Capture the cell that displays the provided text and extract its (X, Y) central coordinate. 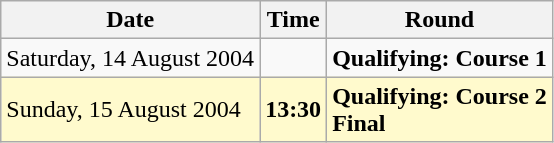
Saturday, 14 August 2004 (130, 58)
13:30 (294, 110)
Date (130, 20)
Round (440, 20)
Qualifying: Course 1 (440, 58)
Qualifying: Course 2Final (440, 110)
Sunday, 15 August 2004 (130, 110)
Time (294, 20)
